From the cell containing the given text, extract its center point as (X, Y) coordinate. 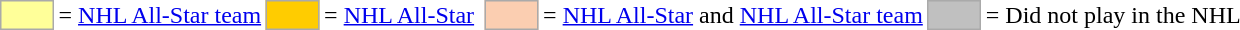
= NHL All-Star team (160, 15)
= NHL All-Star (400, 15)
= NHL All-Star and NHL All-Star team (734, 15)
